Pinpoint the cell where the given text exists, returning its (x, y) midpoint coordinate. 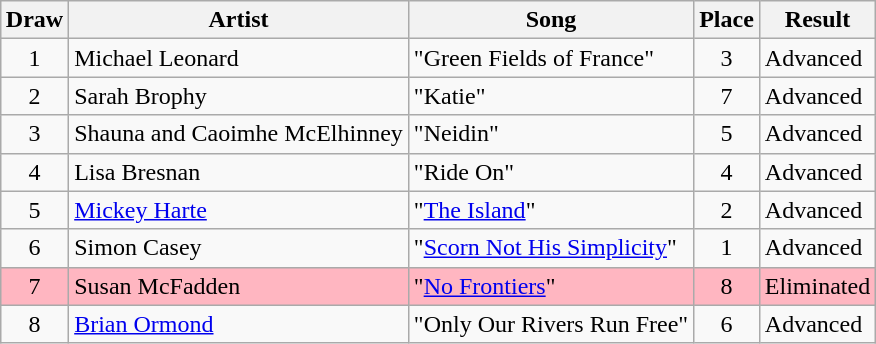
Draw (34, 20)
Lisa Bresnan (239, 172)
"The Island" (550, 210)
Brian Ormond (239, 324)
Michael Leonard (239, 58)
Song (550, 20)
"Green Fields of France" (550, 58)
Mickey Harte (239, 210)
Susan McFadden (239, 286)
"Neidin" (550, 134)
Sarah Brophy (239, 96)
Simon Casey (239, 248)
"Scorn Not His Simplicity" (550, 248)
"Only Our Rivers Run Free" (550, 324)
"Katie" (550, 96)
Shauna and Caoimhe McElhinney (239, 134)
Eliminated (817, 286)
"Ride On" (550, 172)
Result (817, 20)
"No Frontiers" (550, 286)
Place (727, 20)
Artist (239, 20)
